Identify which cell holds the provided text, then report its [x, y] central coordinate. 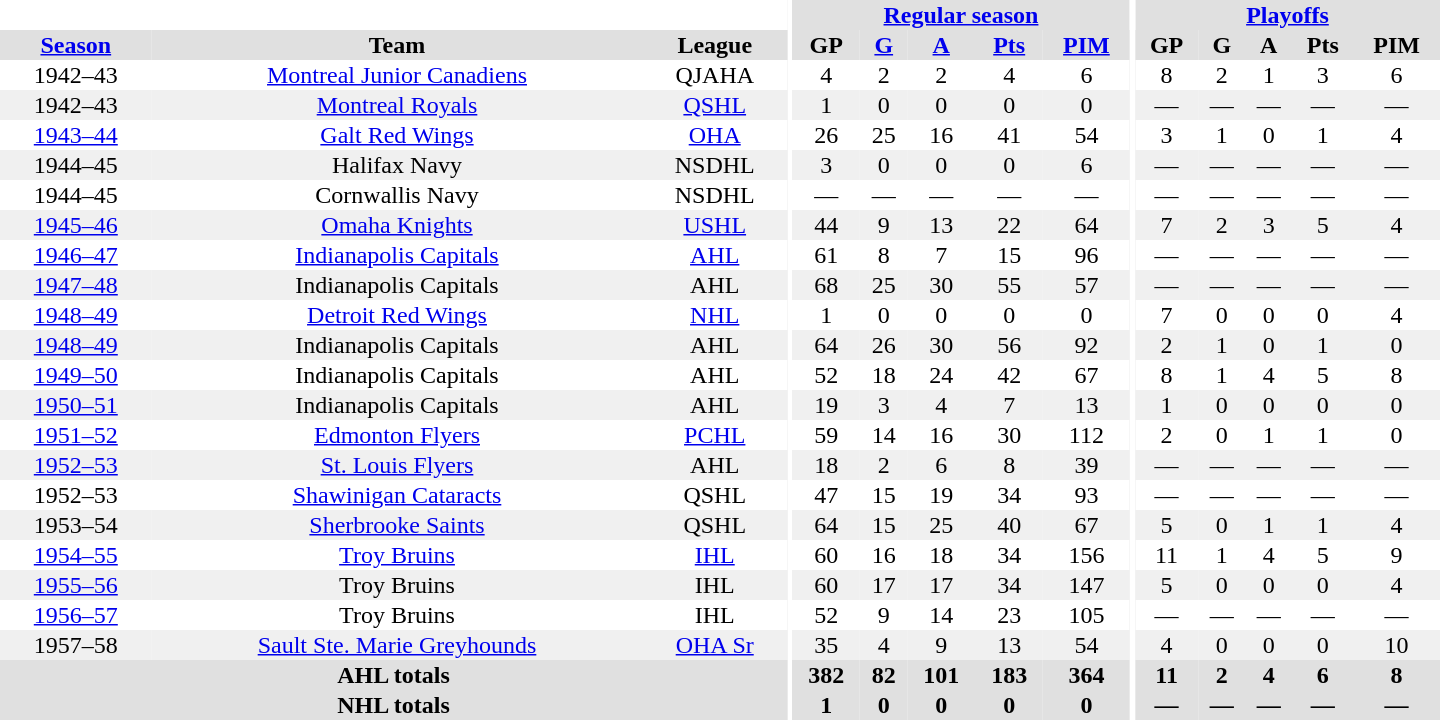
61 [826, 255]
1943–44 [76, 135]
112 [1086, 435]
Regular season [960, 15]
382 [826, 675]
NHL totals [394, 705]
Omaha Knights [398, 225]
68 [826, 285]
Galt Red Wings [398, 135]
1945–46 [76, 225]
USHL [714, 225]
Detroit Red Wings [398, 315]
156 [1086, 555]
147 [1086, 585]
1956–57 [76, 615]
101 [941, 675]
35 [826, 645]
92 [1086, 345]
41 [1009, 135]
57 [1086, 285]
40 [1009, 525]
183 [1009, 675]
1946–47 [76, 255]
1950–51 [76, 405]
QJAHA [714, 75]
Halifax Navy [398, 165]
1957–58 [76, 645]
44 [826, 225]
NHL [714, 315]
League [714, 45]
56 [1009, 345]
39 [1086, 465]
St. Louis Flyers [398, 465]
24 [941, 375]
Montreal Junior Canadiens [398, 75]
Edmonton Flyers [398, 435]
Team [398, 45]
Montreal Royals [398, 105]
OHA Sr [714, 645]
23 [1009, 615]
Sault Ste. Marie Greyhounds [398, 645]
1951–52 [76, 435]
Season [76, 45]
1955–56 [76, 585]
Sherbrooke Saints [398, 525]
1947–48 [76, 285]
59 [826, 435]
47 [826, 495]
82 [884, 675]
1954–55 [76, 555]
AHL totals [394, 675]
10 [1396, 645]
55 [1009, 285]
93 [1086, 495]
Shawinigan Cataracts [398, 495]
1953–54 [76, 525]
1949–50 [76, 375]
364 [1086, 675]
42 [1009, 375]
Playoffs [1288, 15]
96 [1086, 255]
22 [1009, 225]
PCHL [714, 435]
OHA [714, 135]
105 [1086, 615]
Cornwallis Navy [398, 195]
